Scan for the cell matching the given text and deliver its [x, y] coordinate at center. 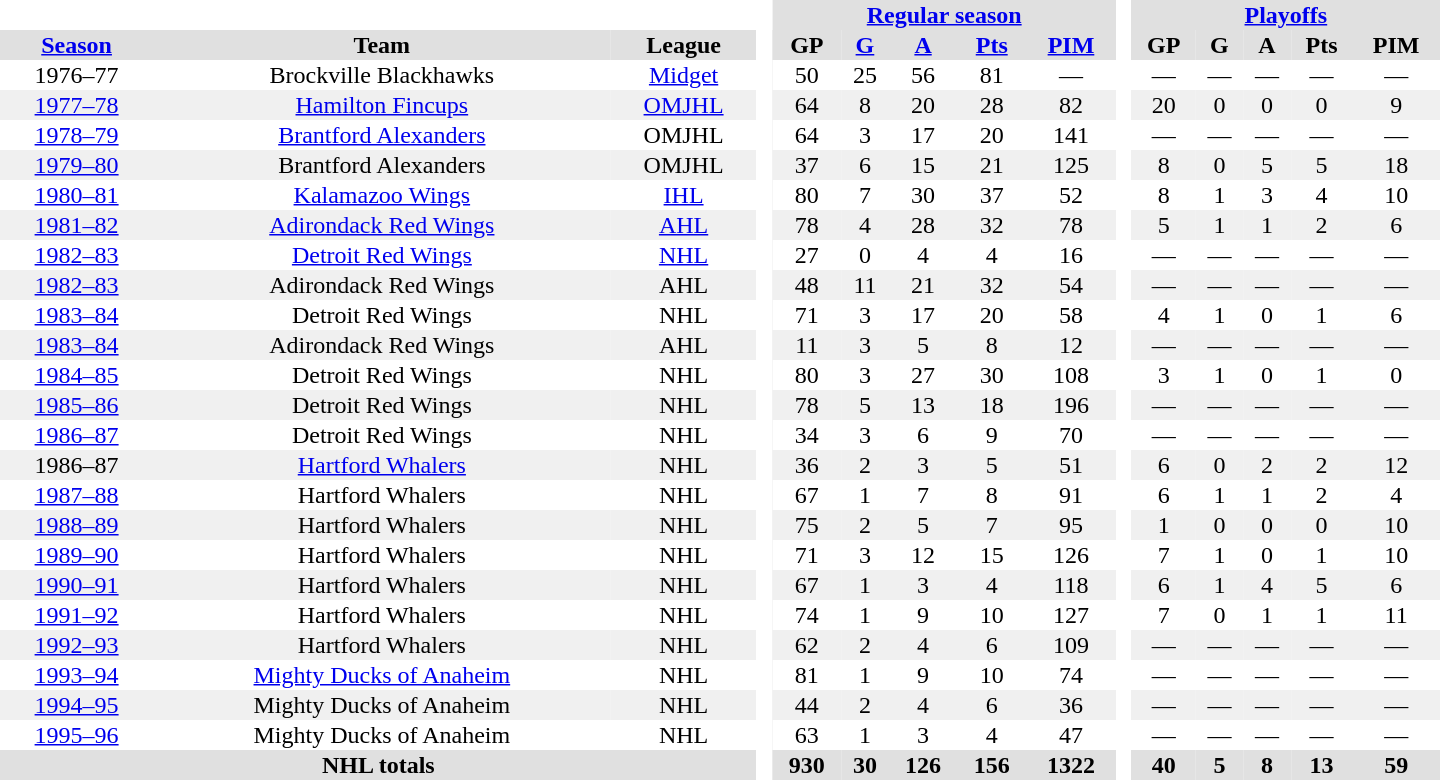
Regular season [944, 15]
1991–92 [76, 615]
League [683, 45]
Hamilton Fincups [382, 105]
40 [1164, 765]
Midget [683, 75]
1977–78 [76, 105]
62 [808, 645]
1987–88 [76, 495]
1978–79 [76, 135]
1979–80 [76, 165]
63 [808, 735]
1994–95 [76, 705]
50 [808, 75]
109 [1071, 645]
118 [1071, 585]
1992–93 [76, 645]
47 [1071, 735]
82 [1071, 105]
58 [1071, 315]
1984–85 [76, 375]
52 [1071, 195]
1322 [1071, 765]
1989–90 [76, 555]
156 [992, 765]
44 [808, 705]
1985–86 [76, 405]
25 [865, 75]
75 [808, 525]
Team [382, 45]
1981–82 [76, 225]
196 [1071, 405]
125 [1071, 165]
141 [1071, 135]
1990–91 [76, 585]
91 [1071, 495]
Playoffs [1286, 15]
59 [1396, 765]
1976–77 [76, 75]
127 [1071, 615]
1995–96 [76, 735]
Kalamazoo Wings [382, 195]
34 [808, 435]
16 [1071, 255]
1988–89 [76, 525]
51 [1071, 465]
1980–81 [76, 195]
Brockville Blackhawks [382, 75]
NHL totals [378, 765]
95 [1071, 525]
70 [1071, 435]
1993–94 [76, 675]
56 [924, 75]
IHL [683, 195]
Season [76, 45]
48 [808, 285]
108 [1071, 375]
930 [808, 765]
54 [1071, 285]
